Locate the cell with the specified text and output its (x, y) center coordinate. 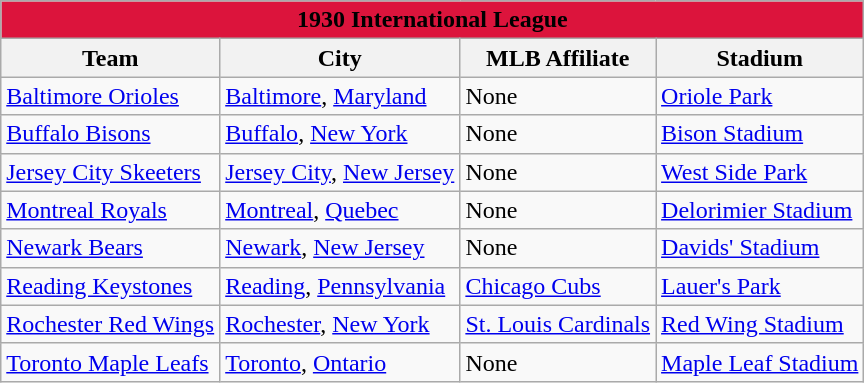
Newark Bears (110, 248)
Delorimier Stadium (760, 210)
Jersey City Skeeters (110, 172)
Jersey City, New Jersey (340, 172)
Lauer's Park (760, 286)
St. Louis Cardinals (558, 324)
Chicago Cubs (558, 286)
Oriole Park (760, 96)
City (340, 58)
Montreal Royals (110, 210)
Stadium (760, 58)
Bison Stadium (760, 134)
Buffalo, New York (340, 134)
Baltimore Orioles (110, 96)
Toronto Maple Leafs (110, 362)
Reading Keystones (110, 286)
West Side Park (760, 172)
Montreal, Quebec (340, 210)
Baltimore, Maryland (340, 96)
Red Wing Stadium (760, 324)
MLB Affiliate (558, 58)
Buffalo Bisons (110, 134)
Reading, Pennsylvania (340, 286)
Newark, New Jersey (340, 248)
Toronto, Ontario (340, 362)
1930 International League (432, 20)
Maple Leaf Stadium (760, 362)
Davids' Stadium (760, 248)
Rochester, New York (340, 324)
Team (110, 58)
Rochester Red Wings (110, 324)
